From the cell containing the given text, extract its center point as (x, y) coordinate. 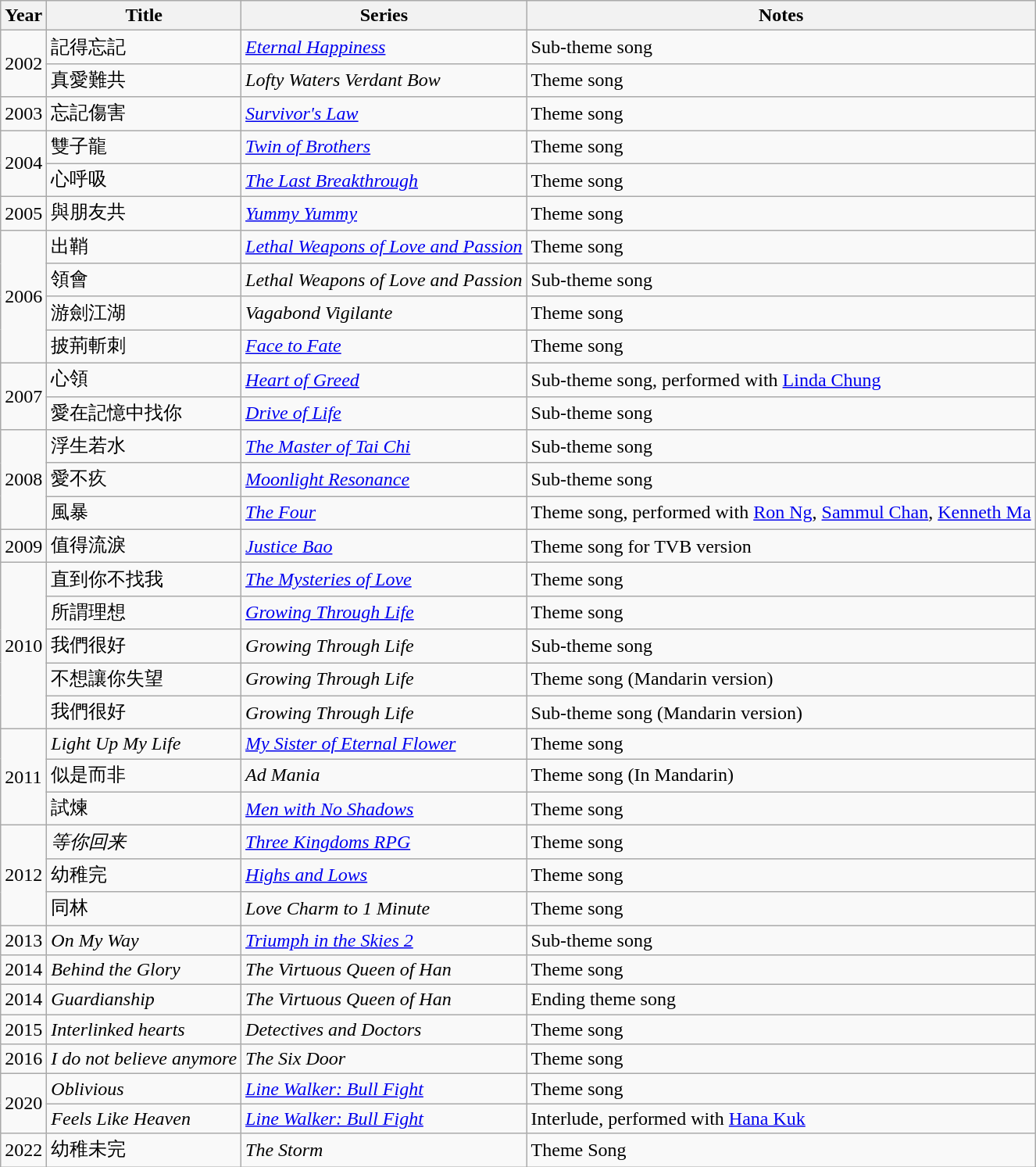
The Mysteries of Love (384, 580)
Sub-theme song, performed with Linda Chung (781, 380)
Theme song for TVB version (781, 546)
2012 (23, 875)
心領 (144, 380)
2011 (23, 777)
Oblivious (144, 1089)
2006 (23, 296)
Men with No Shadows (384, 808)
幼稚未完 (144, 1151)
The Storm (384, 1151)
Highs and Lows (384, 875)
2010 (23, 646)
Vagabond Vigilante (384, 313)
Heart of Greed (384, 380)
游劍江湖 (144, 313)
同林 (144, 908)
記得忘記 (144, 47)
Detectives and Doctors (384, 1029)
真愛難共 (144, 80)
Love Charm to 1 Minute (384, 908)
2015 (23, 1029)
Triumph in the Skies 2 (384, 940)
Theme song (In Mandarin) (781, 775)
披荊斬刺 (144, 347)
2003 (23, 114)
忘記傷害 (144, 114)
On My Way (144, 940)
愛不疚 (144, 480)
2007 (23, 396)
Sub-theme song (Mandarin version) (781, 713)
雙子龍 (144, 147)
2005 (23, 214)
與朋友共 (144, 214)
所謂理想 (144, 613)
Notes (781, 16)
Theme Song (781, 1151)
領會 (144, 280)
Theme song, performed with Ron Ng, Sammul Chan, Kenneth Ma (781, 513)
The Six Door (384, 1059)
直到你不找我 (144, 580)
Moonlight Resonance (384, 480)
2020 (23, 1104)
Title (144, 16)
試煉 (144, 808)
浮生若水 (144, 447)
2022 (23, 1151)
Interlinked hearts (144, 1029)
Ad Mania (384, 775)
出鞘 (144, 247)
The Last Breakthrough (384, 180)
愛在記憶中找你 (144, 413)
心呼吸 (144, 180)
Face to Fate (384, 347)
2013 (23, 940)
The Master of Tai Chi (384, 447)
Drive of Life (384, 413)
2002 (23, 64)
Eternal Happiness (384, 47)
Twin of Brothers (384, 147)
Theme song (Mandarin version) (781, 680)
I do not believe anymore (144, 1059)
Ending theme song (781, 1000)
Feels Like Heaven (144, 1119)
The Four (384, 513)
Year (23, 16)
等你回来 (144, 843)
似是而非 (144, 775)
風暴 (144, 513)
值得流淚 (144, 546)
Behind the Glory (144, 970)
Lofty Waters Verdant Bow (384, 80)
Survivor's Law (384, 114)
2008 (23, 480)
Justice Bao (384, 546)
2004 (23, 163)
Yummy Yummy (384, 214)
Three Kingdoms RPG (384, 843)
2009 (23, 546)
幼稚完 (144, 875)
Interlude, performed with Hana Kuk (781, 1119)
不想讓你失望 (144, 680)
My Sister of Eternal Flower (384, 744)
2016 (23, 1059)
Series (384, 16)
Guardianship (144, 1000)
Light Up My Life (144, 744)
